Extract the (x, y) coordinate from the center of the cell holding the provided text.  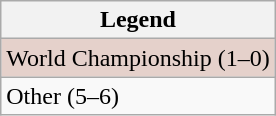
Legend (138, 20)
Other (5–6) (138, 96)
World Championship (1–0) (138, 58)
